Detect which cell encompasses the target text, then output its (x, y) center coordinate. 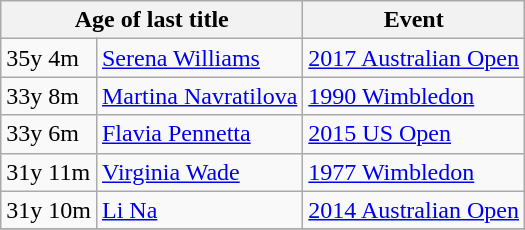
33y 6m (49, 134)
Li Na (199, 210)
35y 4m (49, 58)
Serena Williams (199, 58)
Event (414, 20)
31y 10m (49, 210)
Flavia Pennetta (199, 134)
Virginia Wade (199, 172)
1977 Wimbledon (414, 172)
33y 8m (49, 96)
Age of last title (152, 20)
2014 Australian Open (414, 210)
1990 Wimbledon (414, 96)
31y 11m (49, 172)
2015 US Open (414, 134)
2017 Australian Open (414, 58)
Martina Navratilova (199, 96)
